Find where the given text appears and provide that cell's center as [X, Y] coordinate. 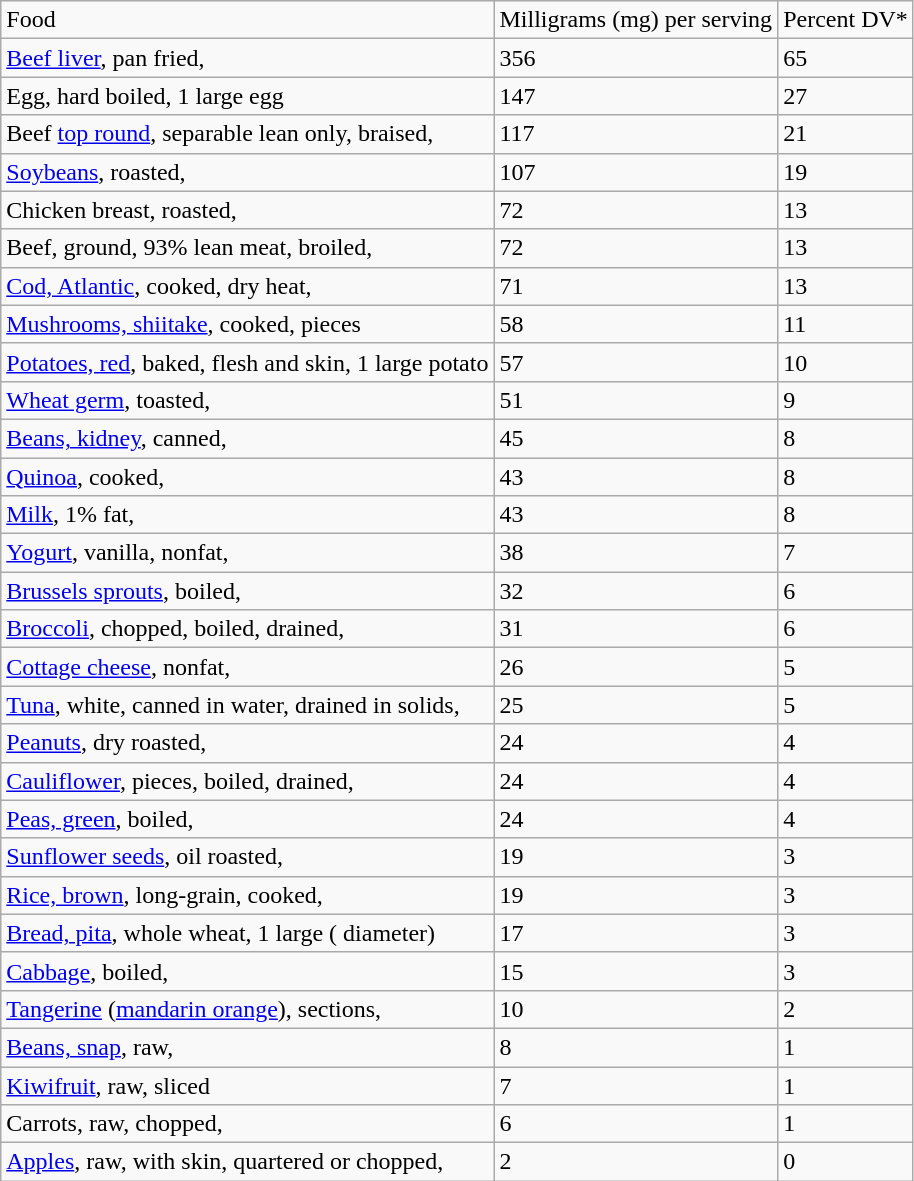
27 [846, 96]
Percent DV* [846, 20]
Tuna, white, canned in water, drained in solids, [248, 705]
Beef, ground, 93% lean meat, broiled, [248, 248]
Milligrams (mg) per serving [636, 20]
Soybeans, roasted, [248, 172]
Kiwifruit, raw, sliced [248, 1085]
Yogurt, vanilla, nonfat, [248, 553]
38 [636, 553]
Wheat germ, toasted, [248, 400]
57 [636, 362]
Beef liver, pan fried, [248, 58]
Cottage cheese, nonfat, [248, 667]
71 [636, 286]
356 [636, 58]
Cauliflower, pieces, boiled, drained, [248, 781]
Sunflower seeds, oil roasted, [248, 857]
Food [248, 20]
107 [636, 172]
25 [636, 705]
Peanuts, dry roasted, [248, 743]
58 [636, 324]
26 [636, 667]
Mushrooms, shiitake, cooked, pieces [248, 324]
51 [636, 400]
Beans, kidney, canned, [248, 438]
15 [636, 971]
Quinoa, cooked, [248, 477]
147 [636, 96]
Beef top round, separable lean only, braised, [248, 134]
Cod, Atlantic, cooked, dry heat, [248, 286]
117 [636, 134]
11 [846, 324]
Bread, pita, whole wheat, 1 large ( diameter) [248, 933]
9 [846, 400]
Potatoes, red, baked, flesh and skin, 1 large potato [248, 362]
65 [846, 58]
32 [636, 591]
Carrots, raw, chopped, [248, 1124]
Brussels sprouts, boiled, [248, 591]
17 [636, 933]
21 [846, 134]
Milk, 1% fat, [248, 515]
Chicken breast, roasted, [248, 210]
Broccoli, chopped, boiled, drained, [248, 629]
Egg, hard boiled, 1 large egg [248, 96]
Cabbage, boiled, [248, 971]
Peas, green, boiled, [248, 819]
0 [846, 1162]
Beans, snap, raw, [248, 1047]
31 [636, 629]
Rice, brown, long-grain, cooked, [248, 895]
Tangerine (mandarin orange), sections, [248, 1009]
Apples, raw, with skin, quartered or chopped, [248, 1162]
45 [636, 438]
